Capture the cell that displays the provided text and extract its (X, Y) central coordinate. 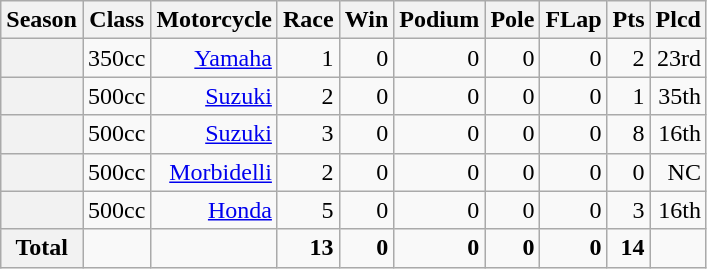
Season (42, 20)
Race (308, 20)
8 (628, 134)
FLap (574, 20)
Win (366, 20)
Plcd (678, 20)
Total (42, 248)
Morbidelli (214, 172)
14 (628, 248)
Motorcycle (214, 20)
Podium (440, 20)
Class (116, 20)
NC (678, 172)
350cc (116, 58)
Pole (512, 20)
5 (308, 210)
35th (678, 96)
Honda (214, 210)
23rd (678, 58)
Yamaha (214, 58)
13 (308, 248)
Pts (628, 20)
